Search for the cell housing the specified text and yield its (X, Y) center coordinate. 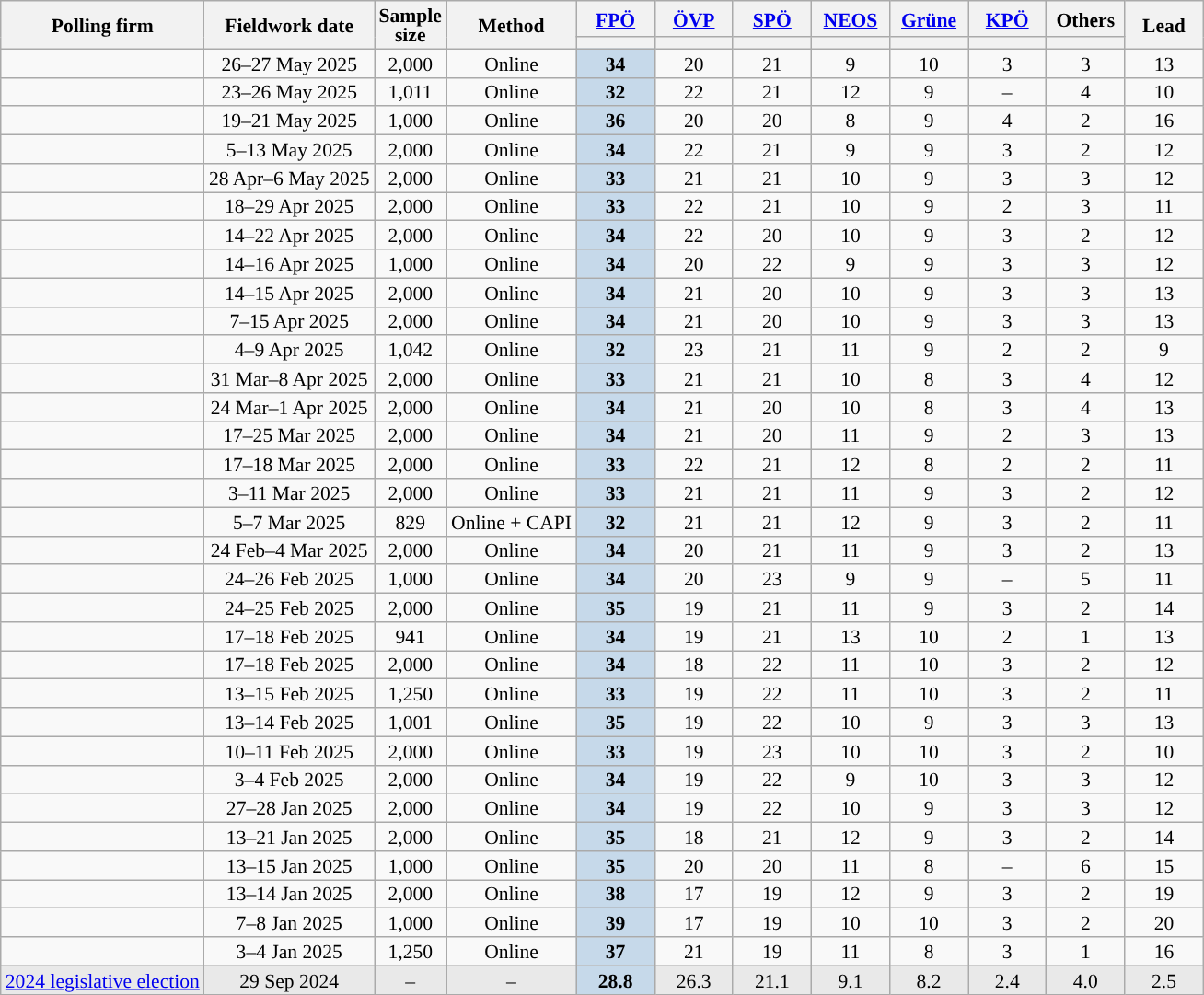
8.2 (930, 979)
4–9 Apr 2025 (289, 350)
24–26 Feb 2025 (289, 580)
37 (615, 952)
13–15 Feb 2025 (289, 694)
Polling firm (103, 25)
1,011 (410, 92)
3–4 Jan 2025 (289, 952)
13–14 Jan 2025 (289, 895)
29 Sep 2024 (289, 979)
Lead (1163, 25)
3–11 Mar 2025 (289, 493)
24–25 Feb 2025 (289, 607)
FPÖ (615, 18)
7–8 Jan 2025 (289, 922)
14–22 Apr 2025 (289, 236)
5 (1086, 580)
Samplesize (410, 25)
Fieldwork date (289, 25)
KPÖ (1007, 18)
17–25 Mar 2025 (289, 436)
1,042 (410, 350)
21.1 (771, 979)
13–21 Jan 2025 (289, 838)
Online + CAPI (512, 521)
28 Apr–6 May 2025 (289, 179)
15 (1163, 865)
26–27 May 2025 (289, 63)
31 Mar–8 Apr 2025 (289, 379)
18–29 Apr 2025 (289, 206)
13–15 Jan 2025 (289, 865)
28.8 (615, 979)
4.0 (1086, 979)
23–26 May 2025 (289, 92)
2024 legislative election (103, 979)
10–11 Feb 2025 (289, 751)
Method (512, 25)
27–28 Jan 2025 (289, 808)
2.4 (1007, 979)
941 (410, 637)
Others (1086, 18)
3–4 Feb 2025 (289, 779)
5–7 Mar 2025 (289, 521)
829 (410, 521)
24 Mar–1 Apr 2025 (289, 407)
SPÖ (771, 18)
ÖVP (694, 18)
17–18 Mar 2025 (289, 464)
24 Feb–4 Mar 2025 (289, 550)
19–21 May 2025 (289, 121)
39 (615, 922)
13–14 Feb 2025 (289, 722)
NEOS (851, 18)
2.5 (1163, 979)
1,001 (410, 722)
Grüne (930, 18)
14–15 Apr 2025 (289, 293)
7–15 Apr 2025 (289, 320)
6 (1086, 865)
9.1 (851, 979)
26.3 (694, 979)
38 (615, 895)
36 (615, 121)
5–13 May 2025 (289, 149)
14–16 Apr 2025 (289, 263)
